Determine the [X, Y] coordinate at the center of the cell enclosing the given text.  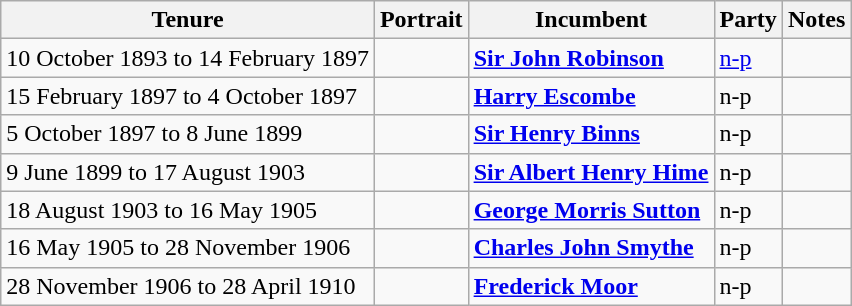
16 May 1905 to 28 November 1906 [188, 248]
18 August 1903 to 16 May 1905 [188, 210]
5 October 1897 to 8 June 1899 [188, 134]
Charles John Smythe [591, 248]
Portrait [421, 20]
Sir Henry Binns [591, 134]
9 June 1899 to 17 August 1903 [188, 172]
10 October 1893 to 14 February 1897 [188, 58]
28 November 1906 to 28 April 1910 [188, 286]
Frederick Moor [591, 286]
15 February 1897 to 4 October 1897 [188, 96]
Incumbent [591, 20]
Harry Escombe [591, 96]
Notes [816, 20]
Sir John Robinson [591, 58]
George Morris Sutton [591, 210]
Sir Albert Henry Hime [591, 172]
Tenure [188, 20]
Party [748, 20]
